Provide the (X, Y) coordinate of the cell's center where the given text is located.  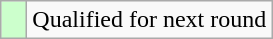
Qualified for next round (150, 20)
